Output the (x, y) coordinate of the center of the cell containing the given text.  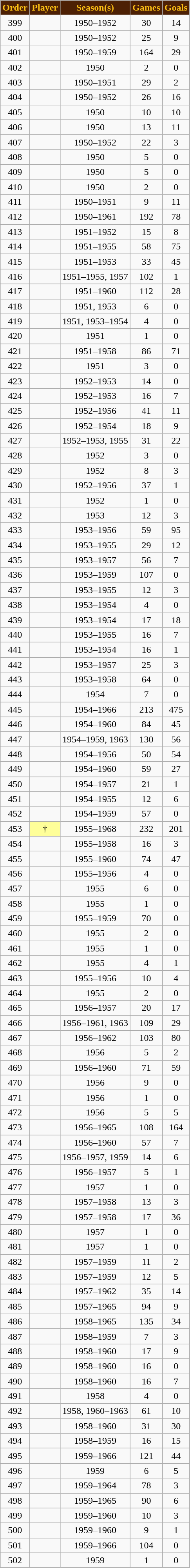
192 (147, 217)
104 (147, 1545)
470 (15, 1082)
416 (15, 276)
90 (147, 1501)
213 (147, 709)
1951–1958 (95, 351)
1958–1965 (95, 1321)
47 (176, 859)
494 (15, 1441)
446 (15, 724)
413 (15, 232)
442 (15, 665)
1955–1959 (95, 919)
459 (15, 919)
483 (15, 1277)
478 (15, 1202)
484 (15, 1292)
21 (147, 784)
463 (15, 978)
445 (15, 709)
20 (147, 1008)
70 (147, 919)
425 (15, 411)
† (45, 829)
1951–1952 (95, 232)
415 (15, 262)
423 (15, 381)
Order (15, 8)
1950–1961 (95, 217)
401 (15, 53)
406 (15, 127)
Games (147, 8)
Season(s) (95, 8)
75 (176, 247)
451 (15, 799)
499 (15, 1515)
1959–1965 (95, 1501)
441 (15, 649)
54 (176, 754)
135 (147, 1321)
496 (15, 1471)
1957–1962 (95, 1292)
1954–1959 (95, 814)
477 (15, 1187)
402 (15, 67)
469 (15, 1068)
35 (147, 1292)
417 (15, 291)
464 (15, 993)
1956–1961, 1963 (95, 1023)
452 (15, 814)
108 (147, 1127)
440 (15, 635)
95 (176, 530)
454 (15, 844)
58 (147, 247)
1953–1956 (95, 530)
27 (176, 769)
1958 (95, 1396)
1954–1959, 1963 (95, 739)
476 (15, 1172)
103 (147, 1038)
Goals (176, 8)
409 (15, 172)
407 (15, 142)
471 (15, 1097)
486 (15, 1321)
502 (15, 1560)
468 (15, 1053)
37 (147, 486)
426 (15, 426)
107 (147, 575)
44 (176, 1456)
1956–1957, 1959 (95, 1157)
112 (147, 291)
411 (15, 202)
424 (15, 396)
33 (147, 262)
474 (15, 1142)
418 (15, 306)
436 (15, 575)
1958, 1960–1963 (95, 1411)
434 (15, 545)
1951–1953 (95, 262)
1954–1966 (95, 709)
465 (15, 1008)
80 (176, 1038)
1951, 1953 (95, 306)
410 (15, 187)
1951–1960 (95, 291)
482 (15, 1262)
460 (15, 933)
500 (15, 1530)
201 (176, 829)
495 (15, 1456)
428 (15, 456)
1952–1954 (95, 426)
489 (15, 1366)
449 (15, 769)
74 (147, 859)
485 (15, 1306)
466 (15, 1023)
36 (176, 1217)
487 (15, 1336)
488 (15, 1351)
50 (147, 754)
Player (45, 8)
1955–1958 (95, 844)
497 (15, 1486)
28 (176, 291)
421 (15, 351)
491 (15, 1396)
444 (15, 695)
473 (15, 1127)
102 (147, 276)
456 (15, 873)
443 (15, 680)
437 (15, 590)
1950–1959 (95, 53)
84 (147, 724)
430 (15, 486)
408 (15, 157)
1956–1962 (95, 1038)
419 (15, 321)
458 (15, 903)
1953 (95, 515)
448 (15, 754)
490 (15, 1381)
462 (15, 963)
438 (15, 605)
432 (15, 515)
453 (15, 829)
1955–1960 (95, 859)
1956–1965 (95, 1127)
94 (147, 1306)
427 (15, 441)
429 (15, 471)
1951–1955, 1957 (95, 276)
1959–1964 (95, 1486)
1954–1957 (95, 784)
431 (15, 500)
400 (15, 38)
1957–1965 (95, 1306)
450 (15, 784)
121 (147, 1456)
403 (15, 82)
480 (15, 1232)
420 (15, 336)
457 (15, 888)
64 (147, 680)
1951, 1953–1954 (95, 321)
414 (15, 247)
447 (15, 739)
399 (15, 23)
1953–1959 (95, 575)
1954–1955 (95, 799)
472 (15, 1112)
26 (147, 97)
422 (15, 366)
435 (15, 560)
1954–1956 (95, 754)
433 (15, 530)
34 (176, 1321)
130 (147, 739)
439 (15, 620)
61 (147, 1411)
455 (15, 859)
1952–1953, 1955 (95, 441)
1953–1958 (95, 680)
493 (15, 1426)
1951–1955 (95, 247)
1955–1968 (95, 829)
461 (15, 948)
404 (15, 97)
467 (15, 1038)
492 (15, 1411)
405 (15, 112)
1954 (95, 695)
232 (147, 829)
498 (15, 1501)
412 (15, 217)
86 (147, 351)
109 (147, 1023)
41 (147, 411)
481 (15, 1247)
479 (15, 1217)
501 (15, 1545)
